For the text-containing cell, return its midpoint in (X, Y) coordinate format. 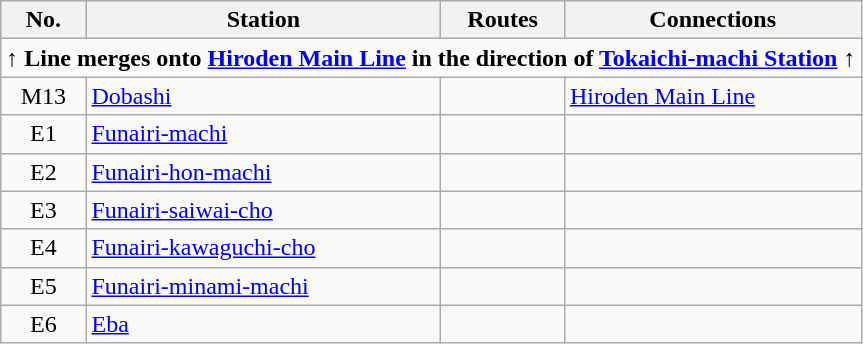
Hiroden Main Line (712, 96)
Funairi-saiwai-cho (264, 210)
Funairi-hon-machi (264, 172)
Station (264, 20)
Connections (712, 20)
Dobashi (264, 96)
Routes (502, 20)
E5 (44, 286)
E1 (44, 134)
No. (44, 20)
Eba (264, 324)
E6 (44, 324)
Funairi-kawaguchi-cho (264, 248)
Funairi-minami-machi (264, 286)
↑ Line merges onto Hiroden Main Line in the direction of Tokaichi-machi Station ↑ (431, 58)
Funairi-machi (264, 134)
M13 (44, 96)
E4 (44, 248)
E3 (44, 210)
E2 (44, 172)
